Determine the (X, Y) coordinate at the center of the cell enclosing the given text.  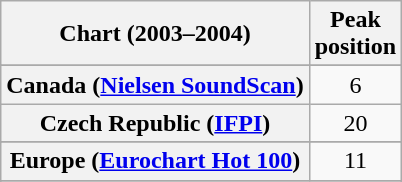
Canada (Nielsen SoundScan) (155, 85)
20 (355, 123)
Peakposition (355, 34)
Europe (Eurochart Hot 100) (155, 161)
Chart (2003–2004) (155, 34)
6 (355, 85)
11 (355, 161)
Czech Republic (IFPI) (155, 123)
